Detect which cell encompasses the target text, then output its [X, Y] center coordinate. 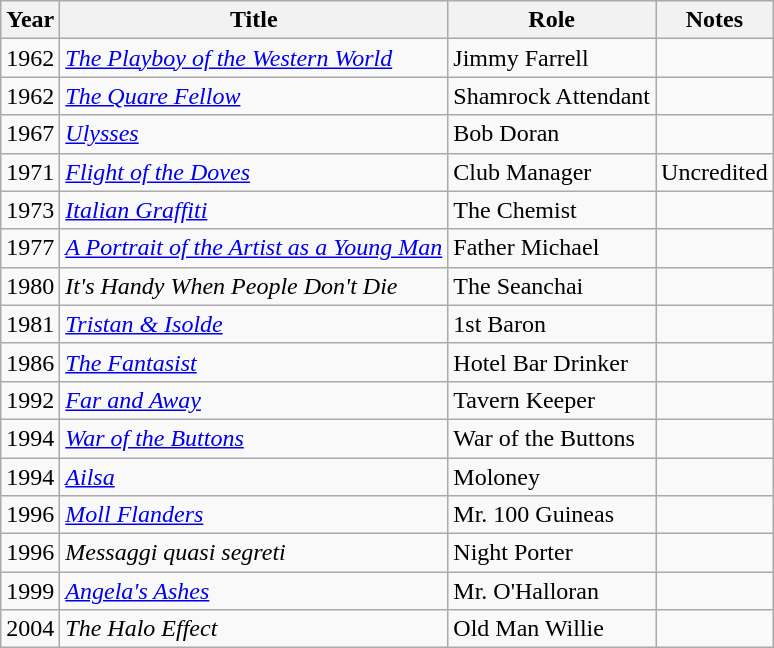
1992 [30, 400]
1999 [30, 591]
A Portrait of the Artist as a Young Man [254, 248]
1986 [30, 362]
Bob Doran [552, 134]
Jimmy Farrell [552, 58]
1977 [30, 248]
1981 [30, 324]
Title [254, 20]
Tristan & Isolde [254, 324]
The Halo Effect [254, 629]
1973 [30, 210]
Father Michael [552, 248]
1980 [30, 286]
Moll Flanders [254, 515]
Ailsa [254, 477]
1st Baron [552, 324]
Old Man Willie [552, 629]
It's Handy When People Don't Die [254, 286]
Hotel Bar Drinker [552, 362]
Far and Away [254, 400]
Flight of the Doves [254, 172]
Club Manager [552, 172]
Mr. O'Halloran [552, 591]
Messaggi quasi segreti [254, 553]
Role [552, 20]
Italian Graffiti [254, 210]
1971 [30, 172]
The Playboy of the Western World [254, 58]
Uncredited [715, 172]
Tavern Keeper [552, 400]
Notes [715, 20]
The Seanchai [552, 286]
The Chemist [552, 210]
The Fantasist [254, 362]
1967 [30, 134]
Ulysses [254, 134]
Mr. 100 Guineas [552, 515]
2004 [30, 629]
Shamrock Attendant [552, 96]
Moloney [552, 477]
Year [30, 20]
Night Porter [552, 553]
Angela's Ashes [254, 591]
The Quare Fellow [254, 96]
